Provide the (X, Y) coordinate of the cell's center where the given text is located.  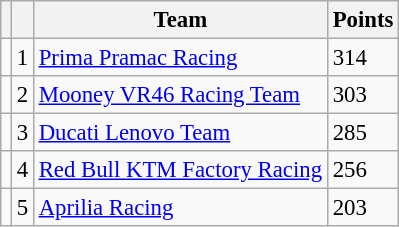
285 (362, 133)
4 (22, 170)
Prima Pramac Racing (180, 58)
203 (362, 208)
Red Bull KTM Factory Racing (180, 170)
Aprilia Racing (180, 208)
3 (22, 133)
303 (362, 95)
Mooney VR46 Racing Team (180, 95)
Points (362, 20)
Team (180, 20)
Ducati Lenovo Team (180, 133)
256 (362, 170)
2 (22, 95)
5 (22, 208)
1 (22, 58)
314 (362, 58)
